Extract the (X, Y) coordinate from the center of the cell holding the provided text.  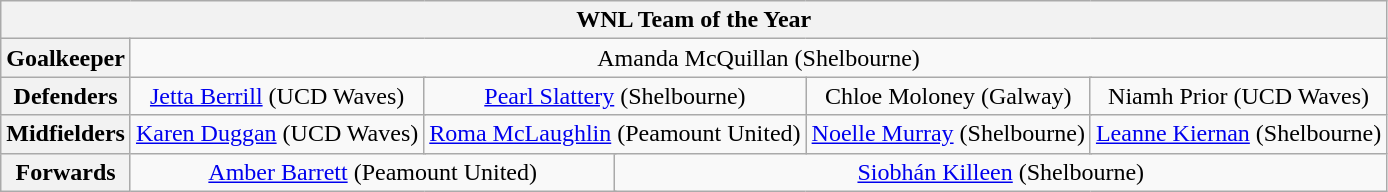
Amber Barrett (Peamount United) (372, 172)
Midfielders (66, 134)
WNL Team of the Year (694, 20)
Siobhán Killeen (Shelbourne) (1001, 172)
Pearl Slattery (Shelbourne) (615, 96)
Amanda McQuillan (Shelbourne) (758, 58)
Roma McLaughlin (Peamount United) (615, 134)
Goalkeeper (66, 58)
Defenders (66, 96)
Noelle Murray (Shelbourne) (948, 134)
Leanne Kiernan (Shelbourne) (1238, 134)
Karen Duggan (UCD Waves) (276, 134)
Niamh Prior (UCD Waves) (1238, 96)
Forwards (66, 172)
Chloe Moloney (Galway) (948, 96)
Jetta Berrill (UCD Waves) (276, 96)
